Output the [x, y] coordinate of the center of the cell containing the given text.  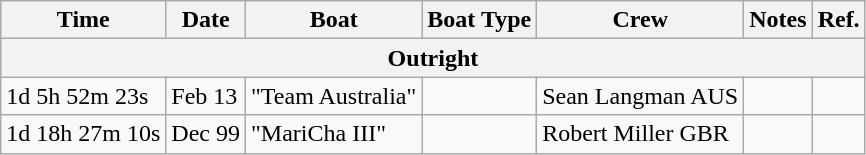
1d 18h 27m 10s [84, 134]
"MariCha III" [334, 134]
Feb 13 [206, 96]
Outright [433, 58]
Date [206, 20]
Boat [334, 20]
Time [84, 20]
Ref. [838, 20]
Notes [778, 20]
Boat Type [480, 20]
Robert Miller GBR [640, 134]
Dec 99 [206, 134]
Crew [640, 20]
"Team Australia" [334, 96]
Sean Langman AUS [640, 96]
1d 5h 52m 23s [84, 96]
